Locate the cell with the specified text and output its (X, Y) center coordinate. 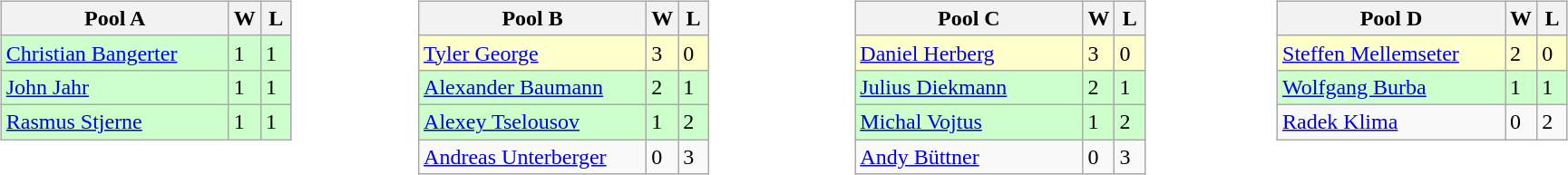
Alexey Tselousov (533, 122)
Wolfgang Burba (1391, 87)
Rasmus Stjerne (114, 122)
Pool B (533, 18)
Daniel Herberg (969, 53)
Pool D (1391, 18)
Steffen Mellemseter (1391, 53)
Radek Klima (1391, 122)
Alexander Baumann (533, 87)
Christian Bangerter (114, 53)
Michal Vojtus (969, 122)
Andy Büttner (969, 157)
Andreas Unterberger (533, 157)
Pool A (114, 18)
Julius Diekmann (969, 87)
Pool C (969, 18)
Tyler George (533, 53)
John Jahr (114, 87)
